Return the [X, Y] coordinate for the center point of the cell that contains the specified text.  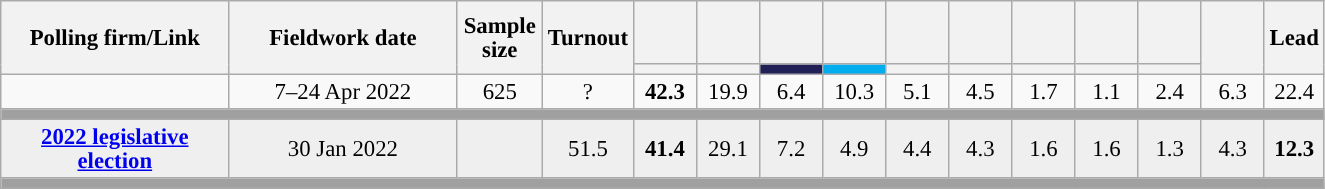
7.2 [792, 150]
10.3 [854, 92]
625 [500, 92]
5.1 [918, 92]
? [588, 92]
41.4 [664, 150]
Sample size [500, 38]
29.1 [728, 150]
6.4 [792, 92]
42.3 [664, 92]
12.3 [1294, 150]
4.5 [980, 92]
22.4 [1294, 92]
2022 legislative election [115, 150]
30 Jan 2022 [343, 150]
19.9 [728, 92]
Lead [1294, 38]
4.9 [854, 150]
Turnout [588, 38]
7–24 Apr 2022 [343, 92]
1.7 [1044, 92]
2.4 [1170, 92]
Polling firm/Link [115, 38]
4.4 [918, 150]
51.5 [588, 150]
1.1 [1106, 92]
Fieldwork date [343, 38]
6.3 [1232, 92]
1.3 [1170, 150]
